Identify which cell holds the provided text, then report its [x, y] central coordinate. 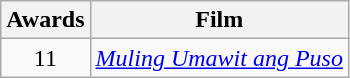
Awards [46, 20]
Film [219, 20]
11 [46, 58]
Muling Umawit ang Puso [219, 58]
